Search for the cell housing the specified text and yield its [x, y] center coordinate. 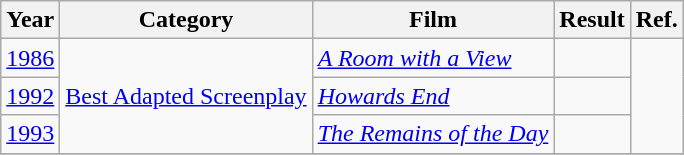
A Room with a View [433, 58]
Film [433, 20]
1992 [30, 96]
Result [592, 20]
Category [186, 20]
The Remains of the Day [433, 134]
Year [30, 20]
1986 [30, 58]
1993 [30, 134]
Ref. [656, 20]
Best Adapted Screenplay [186, 96]
Howards End [433, 96]
